From the cell containing the given text, extract its center point as [x, y] coordinate. 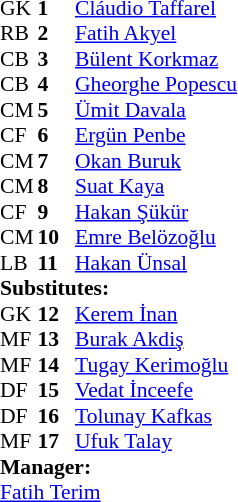
Tugay Kerimoğlu [156, 365]
5 [57, 110]
15 [57, 391]
Burak Akdiş [156, 339]
RB [19, 33]
Tolunay Kafkas [156, 416]
Bülent Korkmaz [156, 59]
17 [57, 441]
16 [57, 416]
8 [57, 187]
Emre Belözoğlu [156, 237]
Suat Kaya [156, 187]
Hakan Şükür [156, 212]
13 [57, 339]
4 [57, 85]
Okan Buruk [156, 161]
GK [19, 314]
Ergün Penbe [156, 135]
3 [57, 59]
Substitutes: [118, 289]
10 [57, 237]
Ufuk Talay [156, 441]
Fatih Akyel [156, 33]
2 [57, 33]
12 [57, 314]
Manager: [118, 467]
Ümit Davala [156, 110]
Kerem İnan [156, 314]
Vedat İnceefe [156, 391]
9 [57, 212]
11 [57, 263]
14 [57, 365]
Gheorghe Popescu [156, 85]
7 [57, 161]
6 [57, 135]
Hakan Ünsal [156, 263]
LB [19, 263]
